Capture the cell that displays the provided text and extract its [X, Y] central coordinate. 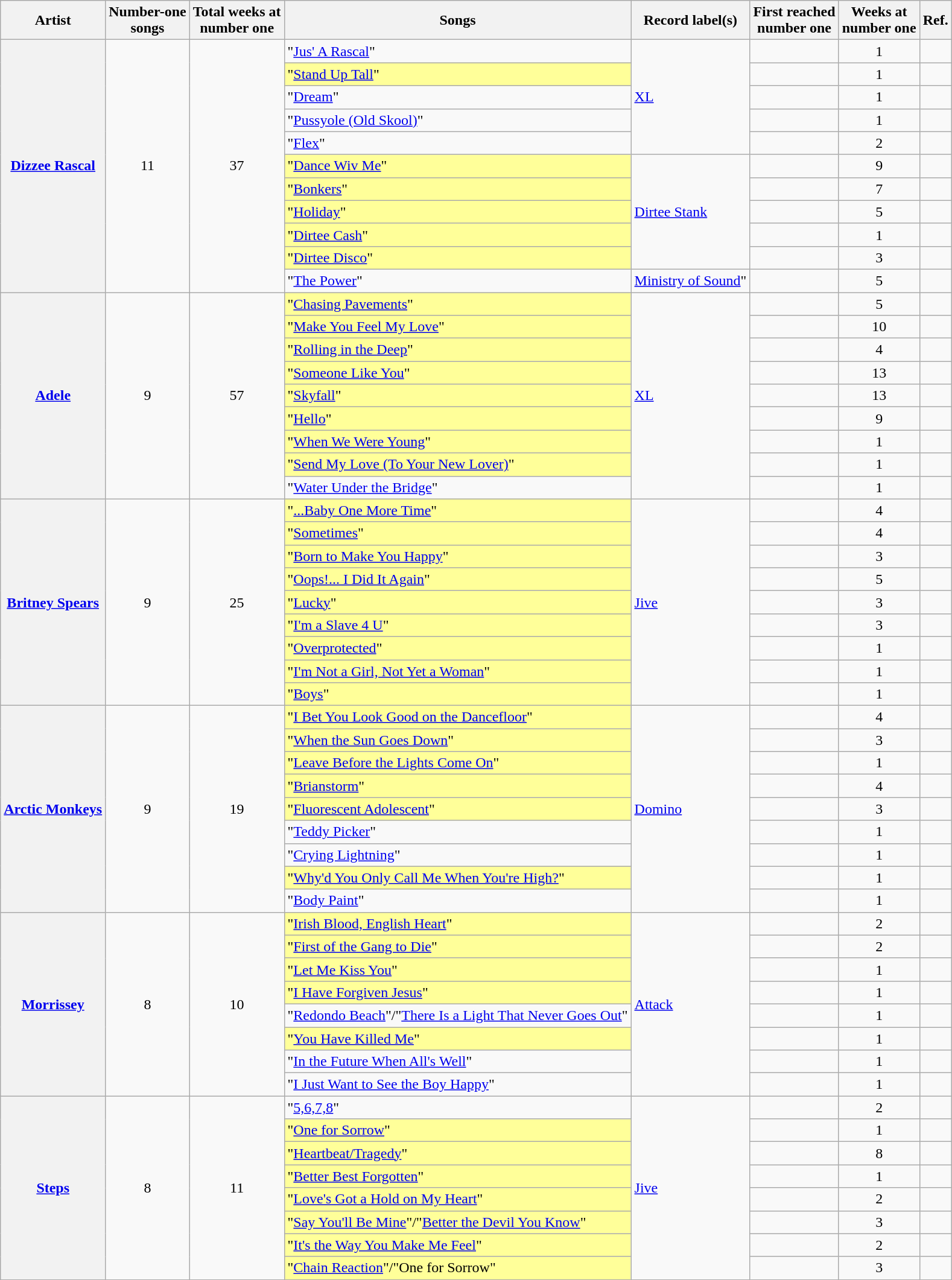
"Lucky" [457, 602]
"Dream" [457, 97]
Weeks atnumber one [879, 21]
"Fluorescent Adolescent" [457, 809]
"I'm Not a Girl, Not Yet a Woman" [457, 671]
Ref. [935, 21]
"Better Best Forgotten" [457, 1176]
"Redondo Beach"/"There Is a Light That Never Goes Out" [457, 1015]
First reachednumber one [794, 21]
"Send My Love (To Your New Lover)" [457, 464]
Ministry of Sound" [690, 280]
"Teddy Picker" [457, 832]
"I'm a Slave 4 U" [457, 625]
Number-onesongs [148, 21]
"I Bet You Look Good on the Dancefloor" [457, 717]
"Why'd You Only Call Me When You're High?" [457, 878]
57 [236, 396]
Britney Spears [53, 602]
"Rolling in the Deep" [457, 350]
Steps [53, 1188]
"Jus' A Rascal" [457, 51]
"Love's Got a Hold on My Heart" [457, 1199]
Domino [690, 810]
Artist [53, 21]
"Dance Wiv Me" [457, 166]
Record label(s) [690, 21]
"Irish Blood, English Heart" [457, 924]
Dirtee Stank [690, 212]
"Bonkers" [457, 189]
Songs [457, 21]
"I Just Want to See the Boy Happy" [457, 1085]
"It's the Way You Make Me Feel" [457, 1245]
"Crying Lightning" [457, 855]
"Water Under the Bridge" [457, 487]
Dizzee Rascal [53, 166]
"Stand Up Tall" [457, 74]
"One for Sorrow" [457, 1130]
"Pussyole (Old Skool)" [457, 120]
"Body Paint" [457, 901]
Morrissey [53, 1004]
"When the Sun Goes Down" [457, 740]
"Born to Make You Happy" [457, 556]
"Leave Before the Lights Come On" [457, 763]
"Let Me Kiss You" [457, 969]
"Holiday" [457, 212]
"Say You'll Be Mine"/"Better the Devil You Know" [457, 1222]
"The Power" [457, 280]
"Dirtee Disco" [457, 258]
19 [236, 810]
"Chasing Pavements" [457, 303]
Total weeks atnumber one [236, 21]
"You Have Killed Me" [457, 1038]
"Chain Reaction"/"One for Sorrow" [457, 1268]
"Overprotected" [457, 648]
"Someone Like You" [457, 373]
"Skyfall" [457, 396]
"5,6,7,8" [457, 1107]
"Brianstorm" [457, 786]
"Boys" [457, 694]
7 [879, 189]
"Flex" [457, 143]
"Oops!... I Did It Again" [457, 579]
"I Have Forgiven Jesus" [457, 992]
Attack [690, 1004]
"When We Were Young" [457, 442]
"...Baby One More Time" [457, 510]
"Heartbeat/Tragedy" [457, 1153]
"Hello" [457, 419]
"Sometimes" [457, 533]
25 [236, 602]
"Make You Feel My Love" [457, 327]
"Dirtee Cash" [457, 235]
Adele [53, 396]
"First of the Gang to Die" [457, 946]
Arctic Monkeys [53, 810]
"In the Future When All's Well" [457, 1062]
37 [236, 166]
